Scan for the cell matching the given text and deliver its [x, y] coordinate at center. 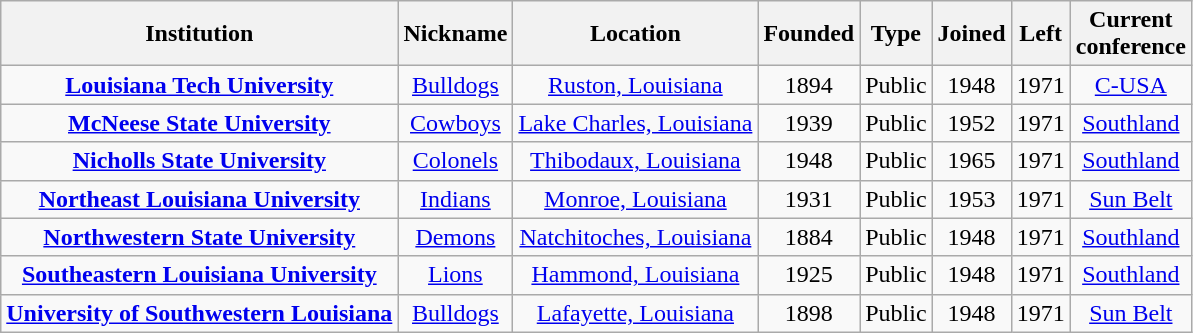
Institution [200, 34]
Demons [456, 237]
Joined [972, 34]
Location [636, 34]
Type [896, 34]
1931 [809, 199]
1953 [972, 199]
1894 [809, 85]
Hammond, Louisiana [636, 275]
Currentconference [1130, 34]
Northeast Louisiana University [200, 199]
Indians [456, 199]
Ruston, Louisiana [636, 85]
Colonels [456, 161]
1952 [972, 123]
Cowboys [456, 123]
Northwestern State University [200, 237]
1884 [809, 237]
Nicholls State University [200, 161]
C-USA [1130, 85]
Monroe, Louisiana [636, 199]
Louisiana Tech University [200, 85]
Thibodaux, Louisiana [636, 161]
Lake Charles, Louisiana [636, 123]
1965 [972, 161]
1925 [809, 275]
Natchitoches, Louisiana [636, 237]
University of Southwestern Louisiana [200, 313]
Founded [809, 34]
Left [1040, 34]
Nickname [456, 34]
Lions [456, 275]
McNeese State University [200, 123]
Southeastern Louisiana University [200, 275]
1898 [809, 313]
1939 [809, 123]
Lafayette, Louisiana [636, 313]
